Identify which cell holds the provided text, then report its (X, Y) central coordinate. 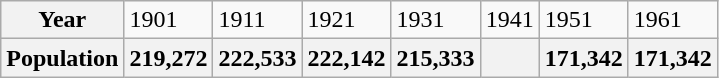
1911 (258, 20)
1921 (346, 20)
215,333 (436, 58)
1941 (510, 20)
222,533 (258, 58)
222,142 (346, 58)
1901 (168, 20)
1961 (672, 20)
1931 (436, 20)
Population (62, 58)
1951 (584, 20)
Year (62, 20)
219,272 (168, 58)
